Provide the [x, y] coordinate of the cell's center where the given text is located.  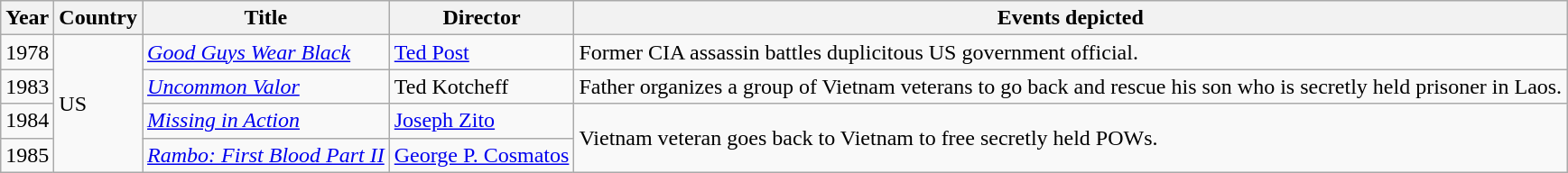
Good Guys Wear Black [266, 52]
Country [98, 18]
US [98, 104]
Uncommon Valor [266, 86]
Father organizes a group of Vietnam veterans to go back and rescue his son who is secretly held prisoner in Laos. [1071, 86]
Title [266, 18]
Missing in Action [266, 121]
Rambo: First Blood Part II [266, 155]
Director [482, 18]
George P. Cosmatos [482, 155]
Events depicted [1071, 18]
Ted Kotcheff [482, 86]
1983 [27, 86]
1978 [27, 52]
Former CIA assassin battles duplicitous US government official. [1071, 52]
Year [27, 18]
1984 [27, 121]
Joseph Zito [482, 121]
Ted Post [482, 52]
Vietnam veteran goes back to Vietnam to free secretly held POWs. [1071, 138]
1985 [27, 155]
